Extract the (X, Y) coordinate from the center of the cell holding the provided text.  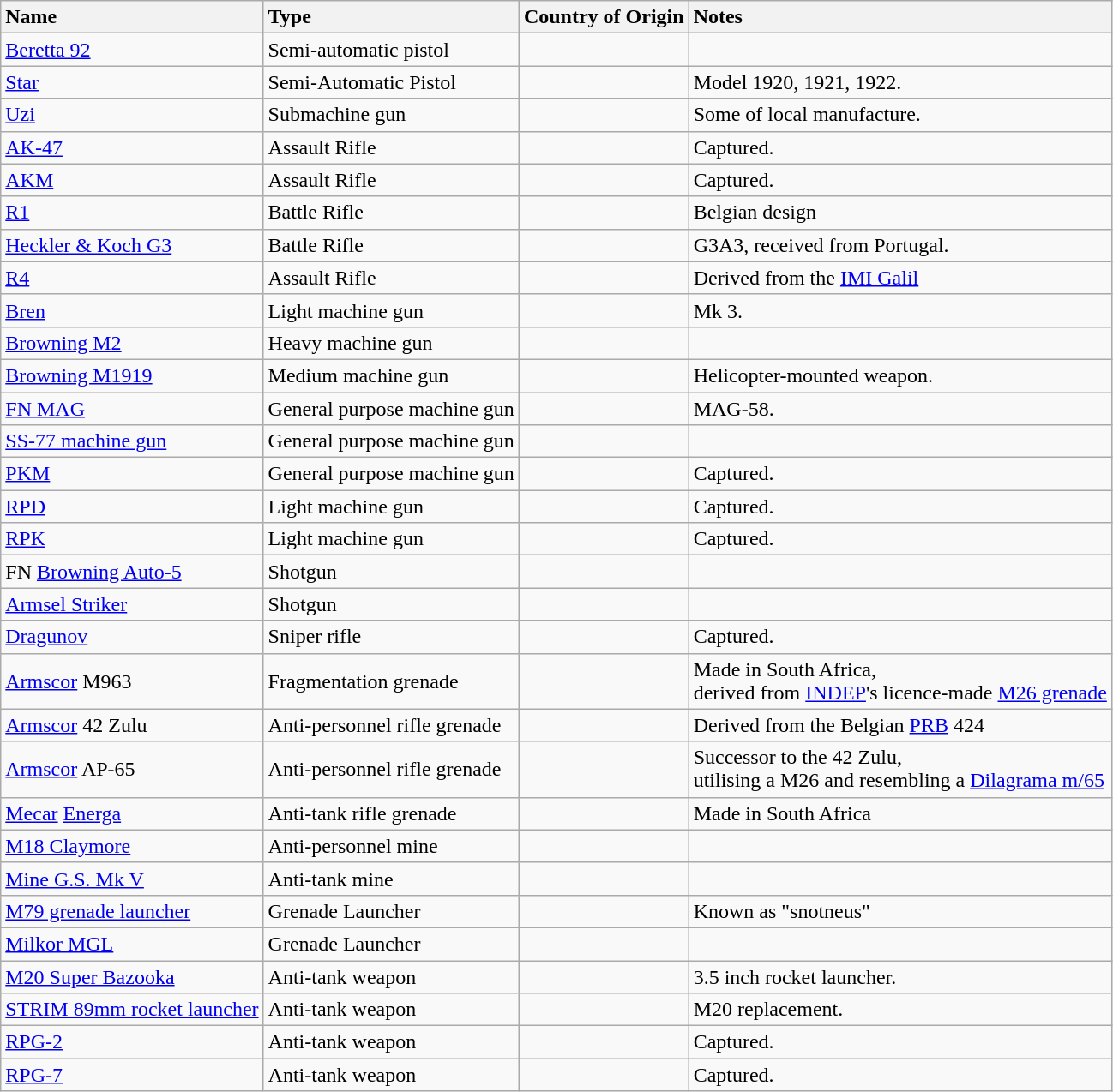
Anti-tank rifle grenade (391, 813)
Mine G.S. Mk V (132, 879)
AK-47 (132, 147)
Star (132, 82)
Derived from the Belgian PRB 424 (900, 725)
Name (132, 17)
M20 Super Bazooka (132, 976)
Some of local manufacture. (900, 115)
RPK (132, 539)
Browning M1919 (132, 375)
Armscor M963 (132, 681)
PKM (132, 474)
Mecar Energa (132, 813)
R4 (132, 278)
Type (391, 17)
Uzi (132, 115)
FN MAG (132, 409)
M20 replacement. (900, 1010)
Medium machine gun (391, 375)
Successor to the 42 Zulu, utilising a M26 and resembling a Dilagrama m/65 (900, 770)
3.5 inch rocket launcher. (900, 976)
Heavy machine gun (391, 343)
M79 grenade launcher (132, 911)
Mk 3. (900, 310)
Dragunov (132, 637)
Semi-automatic pistol (391, 50)
Armsel Striker (132, 604)
Country of Origin (604, 17)
Armscor 42 Zulu (132, 725)
Browning M2 (132, 343)
Beretta 92 (132, 50)
Bren (132, 310)
Milkor MGL (132, 944)
Armscor AP-65 (132, 770)
G3A3, received from Portugal. (900, 245)
Sniper rifle (391, 637)
M18 Claymore (132, 846)
RPD (132, 507)
FN Browning Auto-5 (132, 572)
Model 1920, 1921, 1922. (900, 82)
Fragmentation grenade (391, 681)
Notes (900, 17)
RPG-2 (132, 1042)
Made in South Africa (900, 813)
STRIM 89mm rocket launcher (132, 1010)
Belgian design (900, 213)
SS-77 machine gun (132, 441)
Derived from the IMI Galil (900, 278)
Semi-Automatic Pistol (391, 82)
Helicopter-mounted weapon. (900, 375)
Anti-tank mine (391, 879)
RPG-7 (132, 1075)
Heckler & Koch G3 (132, 245)
Known as "snotneus" (900, 911)
AKM (132, 180)
Submachine gun (391, 115)
R1 (132, 213)
MAG-58. (900, 409)
Anti-personnel mine (391, 846)
Made in South Africa, derived from INDEP's licence-made M26 grenade (900, 681)
